Locate the cell with the specified text and output its [X, Y] center coordinate. 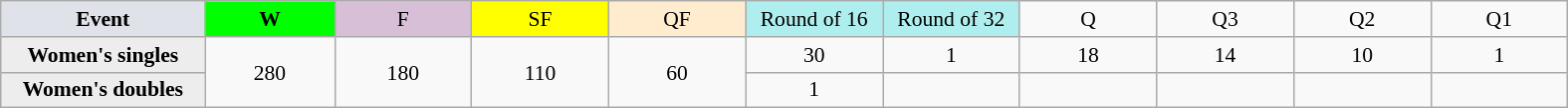
280 [270, 72]
30 [814, 55]
18 [1088, 55]
Q2 [1362, 19]
180 [403, 72]
F [403, 19]
Q1 [1499, 19]
Women's singles [104, 55]
Women's doubles [104, 90]
10 [1362, 55]
14 [1226, 55]
110 [541, 72]
60 [677, 72]
Event [104, 19]
Q [1088, 19]
SF [541, 19]
Round of 32 [951, 19]
Round of 16 [814, 19]
QF [677, 19]
W [270, 19]
Q3 [1226, 19]
